Pinpoint the cell where the given text exists, returning its [x, y] midpoint coordinate. 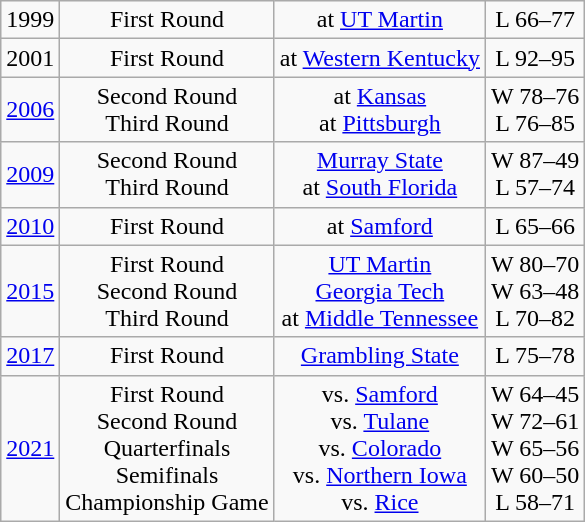
Murray Stateat South Florida [380, 174]
at Western Kentucky [380, 58]
W 78–76L 76–85 [536, 110]
at Kansasat Pittsburgh [380, 110]
2021 [30, 448]
2015 [30, 291]
W 64–45W 72–61W 65–56W 60–50L 58–71 [536, 448]
L 66–77 [536, 20]
First RoundSecond RoundQuarterfinalsSemifinalsChampionship Game [167, 448]
2009 [30, 174]
Grambling State [380, 356]
at Samford [380, 226]
2001 [30, 58]
W 80–70W 63–48L 70–82 [536, 291]
2017 [30, 356]
L 92–95 [536, 58]
UT MartinGeorgia Techat Middle Tennessee [380, 291]
at UT Martin [380, 20]
L 75–78 [536, 356]
First RoundSecond RoundThird Round [167, 291]
2010 [30, 226]
1999 [30, 20]
vs. Samfordvs. Tulanevs. Coloradovs. Northern Iowavs. Rice [380, 448]
L 65–66 [536, 226]
2006 [30, 110]
W 87–49L 57–74 [536, 174]
